Pinpoint the cell where the given text exists, returning its (X, Y) midpoint coordinate. 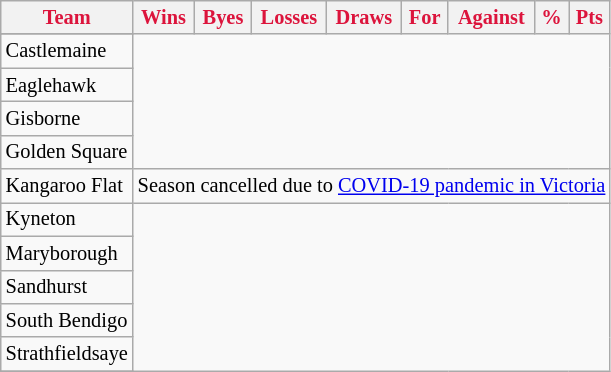
Kangaroo Flat (67, 186)
Golden Square (67, 152)
Strathfieldsaye (67, 354)
Sandhurst (67, 287)
South Bendigo (67, 320)
Gisborne (67, 118)
Draws (364, 17)
Eaglehawk (67, 85)
Pts (589, 17)
Castlemaine (67, 51)
Maryborough (67, 253)
Losses (288, 17)
Byes (222, 17)
Season cancelled due to COVID-19 pandemic in Victoria (372, 186)
Wins (164, 17)
Team (67, 17)
Against (491, 17)
% (552, 17)
Kyneton (67, 219)
For (424, 17)
